From the cell containing the given text, extract its center point as [X, Y] coordinate. 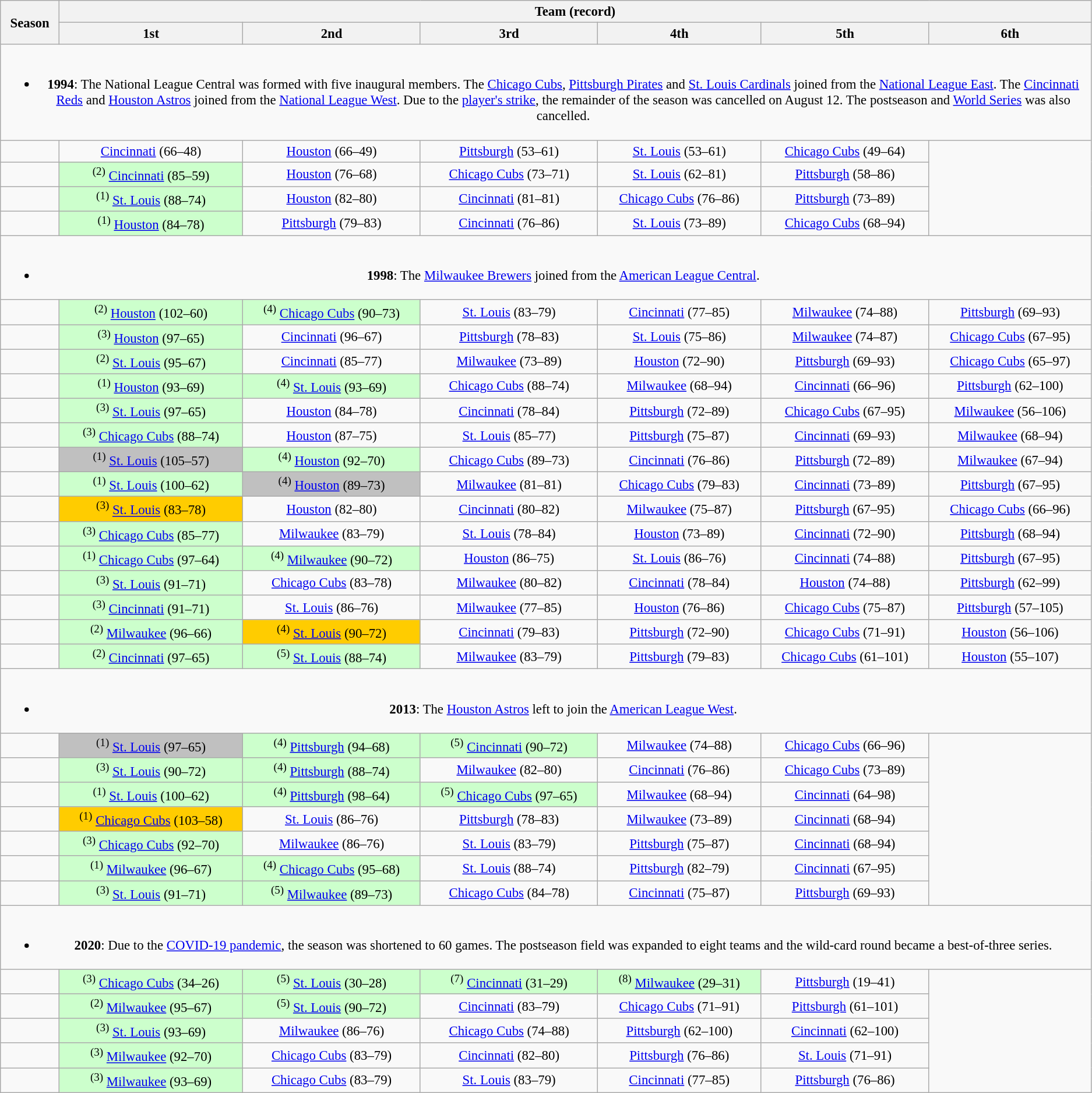
5th [845, 34]
(3) St. Louis (90–72) [150, 770]
Cincinnati (75–87) [679, 893]
Houston (56–106) [1010, 632]
Cincinnati (66–96) [845, 386]
(7) Cincinnati (31–29) [509, 982]
(8) Milwaukee (29–31) [679, 982]
(4) Houston (89–73) [332, 484]
Cincinnati (72–90) [845, 533]
St. Louis (75–86) [679, 337]
(4) Pittsburgh (98–64) [332, 795]
(1) Chicago Cubs (103–58) [150, 819]
6th [1010, 34]
Houston (84–78) [332, 410]
(1) St. Louis (105–57) [150, 460]
Cincinnati (73–89) [845, 484]
(2) Houston (102–60) [150, 312]
(2) Milwaukee (96–66) [150, 632]
Houston (55–107) [1010, 656]
Chicago Cubs (65–97) [1010, 361]
Pittsburgh (57–105) [1010, 607]
Pittsburgh (19–41) [845, 982]
St. Louis (85–77) [509, 435]
St. Louis (62–81) [679, 174]
Milwaukee (81–81) [509, 484]
3rd [509, 34]
(5) St. Louis (90–72) [332, 1006]
Chicago Cubs (76–86) [679, 199]
Pittsburgh (72–90) [679, 632]
2nd [332, 34]
(1) Houston (84–78) [150, 223]
Cincinnati (79–83) [509, 632]
St. Louis (71–91) [845, 1056]
Cincinnati (67–95) [845, 868]
Cincinnati (64–98) [845, 795]
(1) Houston (93–69) [150, 386]
Chicago Cubs (88–74) [509, 386]
Houston (76–86) [679, 607]
Milwaukee (74–87) [845, 337]
(3) St. Louis (83–78) [150, 509]
Cincinnati (85–77) [332, 361]
(4) Pittsburgh (88–74) [332, 770]
4th [679, 34]
(4) Milwaukee (90–72) [332, 558]
(3) St. Louis (97–65) [150, 410]
Pittsburgh (53–61) [509, 151]
(2) St. Louis (95–67) [150, 361]
Pittsburgh (61–101) [845, 1006]
(3) Chicago Cubs (85–77) [150, 533]
St. Louis (78–84) [509, 533]
1998: The Milwaukee Brewers joined from the American League Central. [546, 268]
Pittsburgh (68–94) [1010, 533]
Chicago Cubs (84–78) [509, 893]
Houston (86–75) [509, 558]
Chicago Cubs (79–83) [679, 484]
Team (record) [575, 12]
(5) St. Louis (88–74) [332, 656]
Chicago Cubs (74–88) [509, 1031]
Chicago Cubs (73–89) [845, 770]
St. Louis (73–89) [679, 223]
(4) Chicago Cubs (90–73) [332, 312]
(2) Cincinnati (85–59) [150, 174]
St. Louis (88–74) [509, 868]
(3) Chicago Cubs (34–26) [150, 982]
Cincinnati (81–81) [509, 199]
Chicago Cubs (61–101) [845, 656]
Season [30, 22]
St. Louis (53–61) [679, 151]
Milwaukee (75–87) [679, 509]
Pittsburgh (62–99) [1010, 583]
(4) St. Louis (90–72) [332, 632]
(4) Pittsburgh (94–68) [332, 746]
Cincinnati (66–48) [150, 151]
(4) St. Louis (93–69) [332, 386]
(4) Houston (92–70) [332, 460]
Chicago Cubs (89–73) [509, 460]
(1) St. Louis (97–65) [150, 746]
Chicago Cubs (75–87) [845, 607]
(2) Cincinnati (97–65) [150, 656]
(3) Chicago Cubs (88–74) [150, 435]
(1) Milwaukee (96–67) [150, 868]
(5) Milwaukee (89–73) [332, 893]
Chicago Cubs (68–94) [845, 223]
Milwaukee (56–106) [1010, 410]
Cincinnati (62–100) [845, 1031]
(3) St. Louis (93–69) [150, 1031]
(4) Chicago Cubs (95–68) [332, 868]
Cincinnati (80–82) [509, 509]
Houston (87–75) [332, 435]
Houston (73–89) [679, 533]
Cincinnati (83–79) [509, 1006]
Houston (74–88) [845, 583]
(1) St. Louis (88–74) [150, 199]
Cincinnati (74–88) [845, 558]
Milwaukee (82–80) [509, 770]
(2) Milwaukee (95–67) [150, 1006]
Cincinnati (82–80) [509, 1056]
(3) Houston (97–65) [150, 337]
Cincinnati (96–67) [332, 337]
Milwaukee (77–85) [509, 607]
(3) Cincinnati (91–71) [150, 607]
Chicago Cubs (83–78) [332, 583]
Pittsburgh (82–79) [679, 868]
Chicago Cubs (49–64) [845, 151]
Houston (76–68) [332, 174]
(5) St. Louis (30–28) [332, 982]
1st [150, 34]
(5) Chicago Cubs (97–65) [509, 795]
Chicago Cubs (73–71) [509, 174]
2013: The Houston Astros left to join the American League West. [546, 701]
(3) Milwaukee (92–70) [150, 1056]
Pittsburgh (73–89) [845, 199]
Cincinnati (69–93) [845, 435]
Pittsburgh (58–86) [845, 174]
(5) Cincinnati (90–72) [509, 746]
Houston (66–49) [332, 151]
(1) Chicago Cubs (97–64) [150, 558]
(3) Chicago Cubs (92–70) [150, 844]
Houston (72–90) [679, 361]
Milwaukee (80–82) [509, 583]
(3) Milwaukee (93–69) [150, 1080]
Milwaukee (67–94) [1010, 460]
